Pinpoint the cell where the given text exists, returning its [x, y] midpoint coordinate. 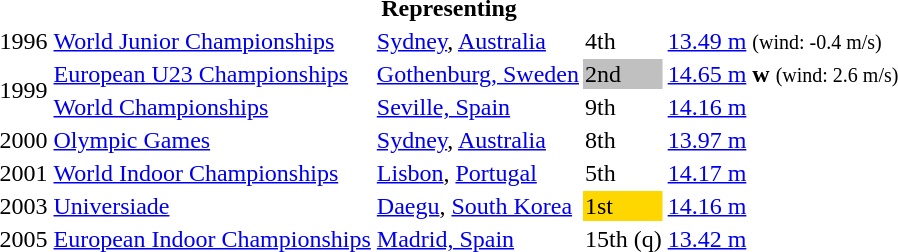
World Junior Championships [212, 41]
Gothenburg, Sweden [478, 74]
9th [623, 107]
European U23 Championships [212, 74]
Seville, Spain [478, 107]
Lisbon, Portugal [478, 173]
Olympic Games [212, 140]
2nd [623, 74]
4th [623, 41]
8th [623, 140]
Universiade [212, 206]
5th [623, 173]
World Championships [212, 107]
World Indoor Championships [212, 173]
Daegu, South Korea [478, 206]
1st [623, 206]
